Return the (x, y) coordinate for the center point of the cell that contains the specified text.  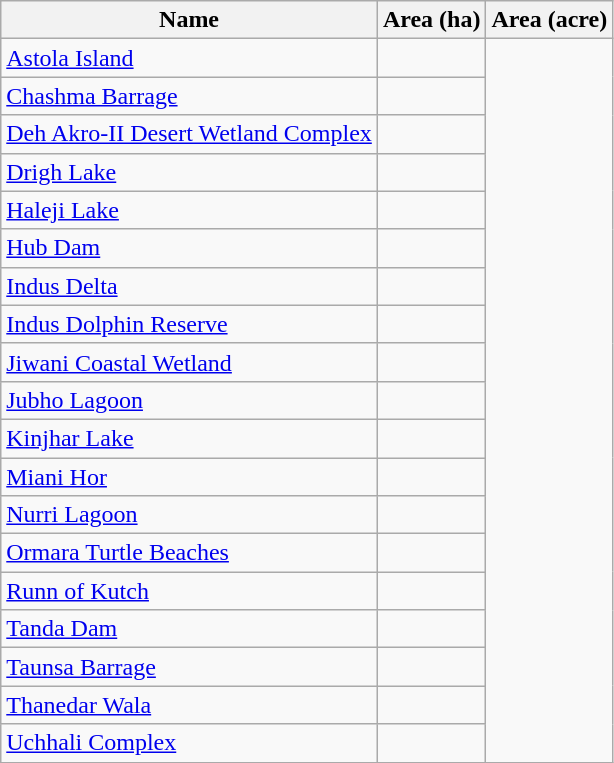
Thanedar Wala (190, 705)
Drigh Lake (190, 172)
Taunsa Barrage (190, 667)
Indus Dolphin Reserve (190, 324)
Haleji Lake (190, 210)
Area (acre) (550, 20)
Astola Island (190, 58)
Jubho Lagoon (190, 400)
Uchhali Complex (190, 743)
Jiwani Coastal Wetland (190, 362)
Miani Hor (190, 477)
Area (ha) (432, 20)
Indus Delta (190, 286)
Hub Dam (190, 248)
Runn of Kutch (190, 591)
Chashma Barrage (190, 96)
Kinjhar Lake (190, 438)
Name (190, 20)
Deh Akro-II Desert Wetland Complex (190, 134)
Nurri Lagoon (190, 515)
Tanda Dam (190, 629)
Ormara Turtle Beaches (190, 553)
